Detect which cell encompasses the target text, then output its [X, Y] center coordinate. 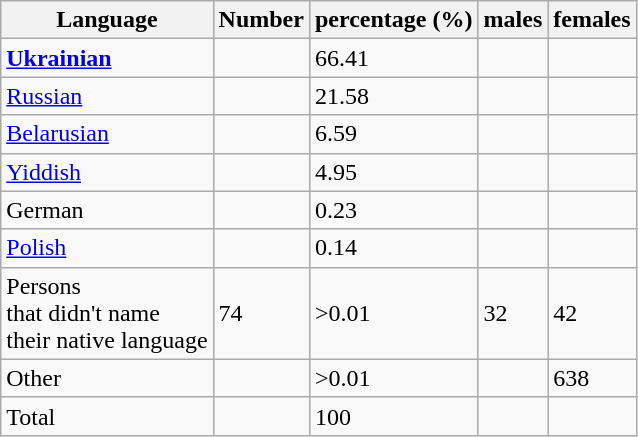
638 [592, 378]
Polish [107, 248]
males [513, 20]
4.95 [394, 172]
32 [513, 313]
Belarusian [107, 134]
74 [261, 313]
Other [107, 378]
0.14 [394, 248]
Russian [107, 96]
21.58 [394, 96]
German [107, 210]
Ukrainian [107, 58]
Persons that didn't name their native language [107, 313]
Total [107, 416]
percentage (%) [394, 20]
Number [261, 20]
42 [592, 313]
100 [394, 416]
females [592, 20]
66.41 [394, 58]
Language [107, 20]
0.23 [394, 210]
6.59 [394, 134]
Yiddish [107, 172]
